For the text-containing cell, return its midpoint in [X, Y] coordinate format. 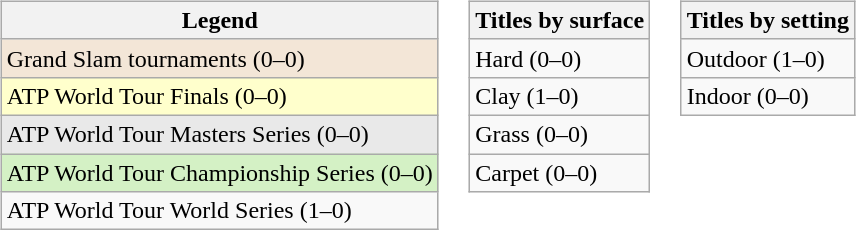
ATP World Tour Finals (0–0) [220, 96]
Outdoor (1–0) [768, 58]
ATP World Tour World Series (1–0) [220, 211]
Grand Slam tournaments (0–0) [220, 58]
Hard (0–0) [560, 58]
ATP World Tour Championship Series (0–0) [220, 173]
Titles by surface [560, 20]
Clay (1–0) [560, 96]
Grass (0–0) [560, 134]
Legend [220, 20]
ATP World Tour Masters Series (0–0) [220, 134]
Indoor (0–0) [768, 96]
Carpet (0–0) [560, 173]
Titles by setting [768, 20]
